Output the [X, Y] coordinate of the center of the cell containing the given text.  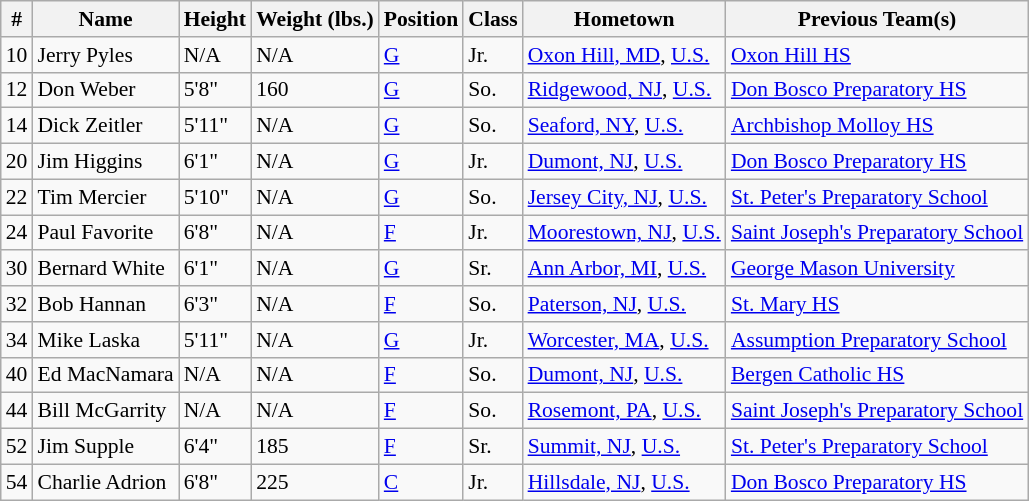
Worcester, MA, U.S. [624, 340]
Paul Favorite [105, 233]
Tim Mercier [105, 197]
185 [315, 447]
54 [17, 482]
Bernard White [105, 269]
225 [315, 482]
6'3" [215, 304]
52 [17, 447]
20 [17, 162]
Ann Arbor, MI, U.S. [624, 269]
30 [17, 269]
St. Mary HS [877, 304]
Hometown [624, 19]
40 [17, 375]
Position [421, 19]
Weight (lbs.) [315, 19]
Assumption Preparatory School [877, 340]
44 [17, 411]
Archbishop Molloy HS [877, 126]
Height [215, 19]
32 [17, 304]
Dick Zeitler [105, 126]
Hillsdale, NJ, U.S. [624, 482]
Ridgewood, NJ, U.S. [624, 90]
Don Weber [105, 90]
Name [105, 19]
Bergen Catholic HS [877, 375]
Summit, NJ, U.S. [624, 447]
10 [17, 55]
Mike Laska [105, 340]
12 [17, 90]
6'4" [215, 447]
Rosemont, PA, U.S. [624, 411]
5'8" [215, 90]
22 [17, 197]
C [421, 482]
Ed MacNamara [105, 375]
5'10" [215, 197]
Paterson, NJ, U.S. [624, 304]
24 [17, 233]
# [17, 19]
Previous Team(s) [877, 19]
Bob Hannan [105, 304]
Bill McGarrity [105, 411]
Seaford, NY, U.S. [624, 126]
14 [17, 126]
Charlie Adrion [105, 482]
Jim Higgins [105, 162]
Oxon Hill HS [877, 55]
Moorestown, NJ, U.S. [624, 233]
Class [492, 19]
Jersey City, NJ, U.S. [624, 197]
Jim Supple [105, 447]
Oxon Hill, MD, U.S. [624, 55]
160 [315, 90]
Jerry Pyles [105, 55]
34 [17, 340]
George Mason University [877, 269]
